Return [X, Y] of the center of cell containing provided text 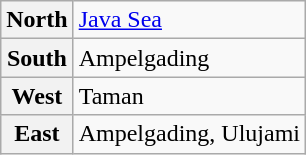
East [37, 134]
South [37, 58]
Ampelgading, Ulujami [189, 134]
Java Sea [189, 20]
Ampelgading [189, 58]
Taman [189, 96]
North [37, 20]
West [37, 96]
